Return the [X, Y] coordinate for the center point of the cell that contains the specified text.  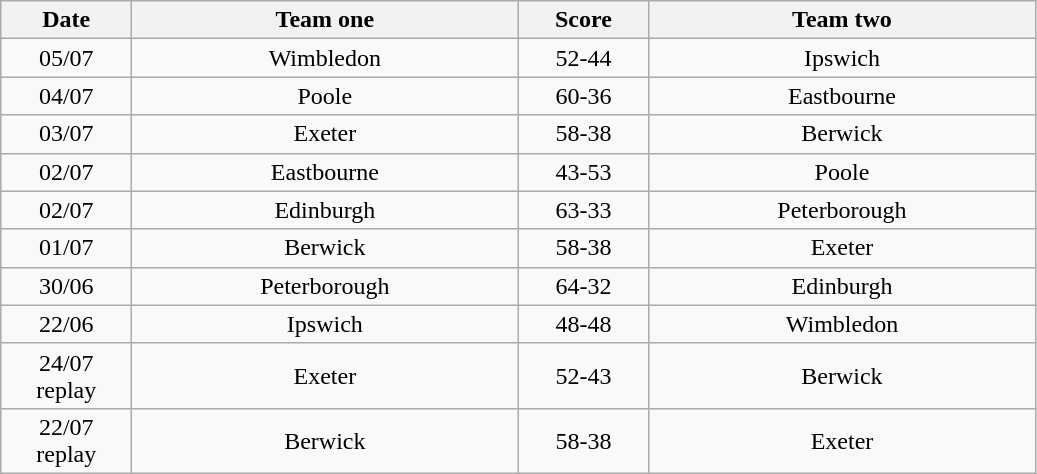
04/07 [66, 96]
Score [584, 20]
52-44 [584, 58]
64-32 [584, 286]
52-43 [584, 376]
63-33 [584, 210]
Team two [842, 20]
48-48 [584, 324]
22/07replay [66, 440]
30/06 [66, 286]
43-53 [584, 172]
01/07 [66, 248]
05/07 [66, 58]
22/06 [66, 324]
03/07 [66, 134]
24/07replay [66, 376]
Date [66, 20]
Team one [325, 20]
60-36 [584, 96]
